Determine the (x, y) coordinate at the center of the cell enclosing the given text.  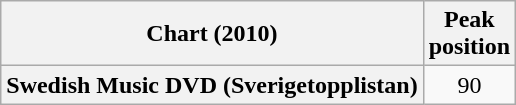
90 (469, 85)
Peakposition (469, 34)
Chart (2010) (212, 34)
Swedish Music DVD (Sverigetopplistan) (212, 85)
